Determine the (x, y) coordinate at the center of the cell enclosing the given text.  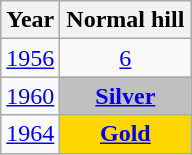
Silver (126, 96)
1964 (30, 134)
1956 (30, 58)
Normal hill (126, 20)
6 (126, 58)
Gold (126, 134)
1960 (30, 96)
Year (30, 20)
